Find where the given text appears and provide that cell's center as (x, y) coordinate. 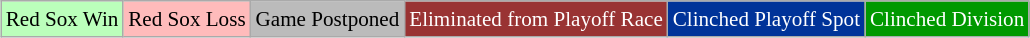
Red Sox Win (62, 18)
Clinched Division (947, 18)
Eliminated from Playoff Race (536, 18)
Clinched Playoff Spot (766, 18)
Red Sox Loss (186, 18)
Game Postponed (328, 18)
